Scan for the cell matching the given text and deliver its (x, y) coordinate at center. 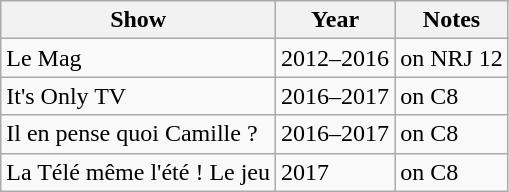
Il en pense quoi Camille ? (138, 134)
Year (336, 20)
2012–2016 (336, 58)
on NRJ 12 (452, 58)
La Télé même l'été ! Le jeu (138, 172)
2017 (336, 172)
Notes (452, 20)
Show (138, 20)
It's Only TV (138, 96)
Le Mag (138, 58)
